From the cell containing the given text, extract its center point as [X, Y] coordinate. 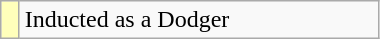
Inducted as a Dodger [198, 20]
